Provide the (X, Y) coordinate of the cell's center where the given text is located.  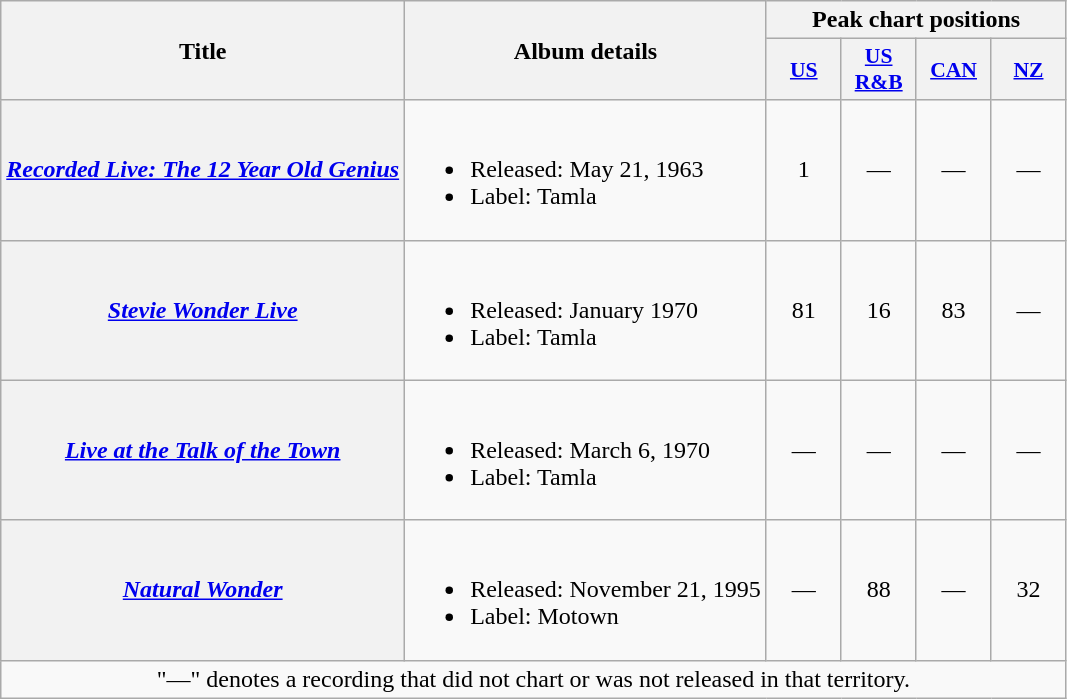
USR&B (878, 70)
Released: May 21, 1963Label: Tamla (586, 170)
Released: March 6, 1970Label: Tamla (586, 450)
Peak chart positions (916, 20)
Natural Wonder (203, 590)
Album details (586, 50)
16 (878, 310)
CAN (954, 70)
NZ (1028, 70)
Title (203, 50)
83 (954, 310)
Live at the Talk of the Town (203, 450)
81 (804, 310)
88 (878, 590)
Recorded Live: The 12 Year Old Genius (203, 170)
US (804, 70)
32 (1028, 590)
1 (804, 170)
Stevie Wonder Live (203, 310)
"—" denotes a recording that did not chart or was not released in that territory. (534, 679)
Released: November 21, 1995Label: Motown (586, 590)
Released: January 1970Label: Tamla (586, 310)
